Scan for the cell matching the given text and deliver its [x, y] coordinate at center. 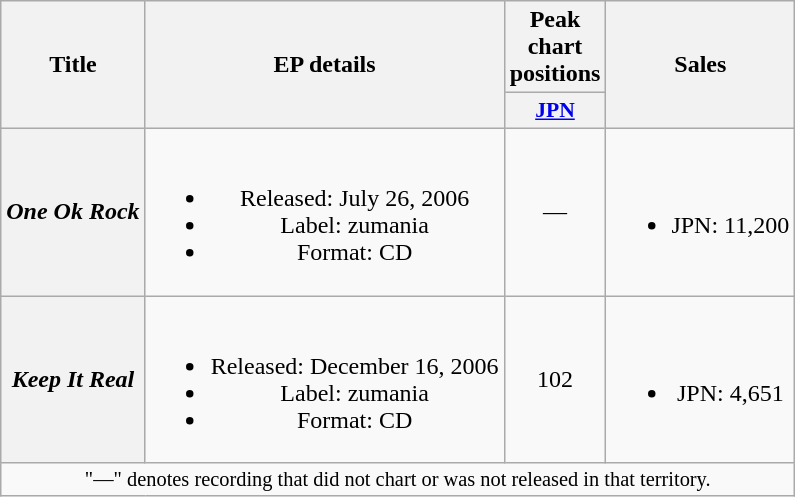
"—" denotes recording that did not chart or was not released in that territory. [398, 480]
Sales [700, 65]
JPN [555, 111]
Keep It Real [73, 380]
— [555, 212]
JPN: 11,200 [700, 212]
One Ok Rock [73, 212]
102 [555, 380]
Title [73, 65]
Released: December 16, 2006Label: zumaniaFormat: CD [324, 380]
EP details [324, 65]
Released: July 26, 2006Label: zumaniaFormat: CD [324, 212]
JPN: 4,651 [700, 380]
Peak chart positions [555, 47]
